Extract the [X, Y] coordinate from the center of the cell holding the provided text.  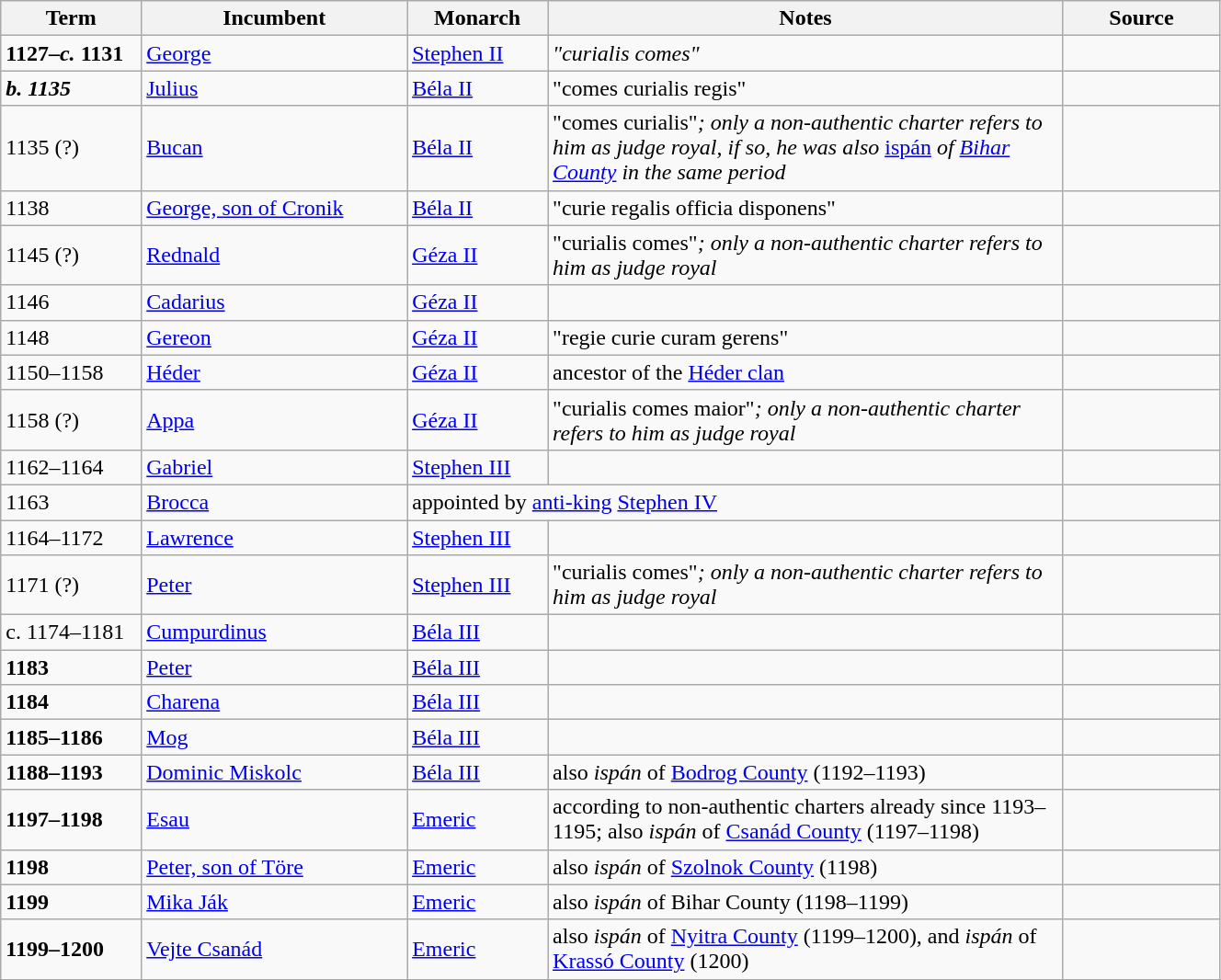
Vejte Csanád [274, 949]
1158 (?) [72, 419]
1185–1186 [72, 737]
Peter, son of Töre [274, 867]
Esau [274, 820]
Rednald [274, 256]
1197–1198 [72, 820]
1127–c. 1131 [72, 53]
Gereon [274, 337]
"regie curie curam gerens" [805, 337]
Notes [805, 18]
"comes curialis regis" [805, 88]
1135 (?) [72, 148]
1162–1164 [72, 467]
also ispán of Bihar County (1198–1199) [805, 902]
1138 [72, 208]
Source [1141, 18]
"curialis comes maior"; only a non-authentic charter refers to him as judge royal [805, 419]
Brocca [274, 502]
Héder [274, 372]
"curialis comes" [805, 53]
1188–1193 [72, 772]
1164–1172 [72, 538]
ancestor of the Héder clan [805, 372]
Monarch [478, 18]
1148 [72, 337]
Cadarius [274, 302]
George, son of Cronik [274, 208]
Mika Ják [274, 902]
1163 [72, 502]
1150–1158 [72, 372]
Julius [274, 88]
1171 (?) [72, 585]
also ispán of Szolnok County (1198) [805, 867]
Term [72, 18]
according to non-authentic charters already since 1193–1195; also ispán of Csanád County (1197–1198) [805, 820]
1198 [72, 867]
also ispán of Nyitra County (1199–1200), and ispán of Krassó County (1200) [805, 949]
Gabriel [274, 467]
1145 (?) [72, 256]
Incumbent [274, 18]
Appa [274, 419]
Bucan [274, 148]
c. 1174–1181 [72, 632]
b. 1135 [72, 88]
George [274, 53]
Lawrence [274, 538]
appointed by anti-king Stephen IV [736, 502]
1184 [72, 702]
also ispán of Bodrog County (1192–1193) [805, 772]
1146 [72, 302]
Cumpurdinus [274, 632]
"comes curialis"; only a non-authentic charter refers to him as judge royal, if so, he was also ispán of Bihar County in the same period [805, 148]
Mog [274, 737]
Charena [274, 702]
Dominic Miskolc [274, 772]
1199 [72, 902]
1199–1200 [72, 949]
1183 [72, 667]
Stephen II [478, 53]
"curie regalis officia disponens" [805, 208]
